Extract the (X, Y) coordinate from the center of the cell holding the provided text.  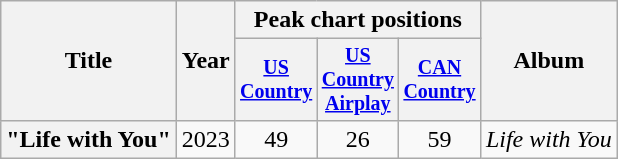
49 (276, 139)
59 (440, 139)
"Life with You" (89, 139)
2023 (206, 139)
Life with You (548, 139)
CAN Country (440, 80)
Album (548, 61)
US Country (276, 80)
26 (358, 139)
Title (89, 61)
US Country Airplay (358, 80)
Year (206, 61)
Peak chart positions (358, 20)
